From the cell containing the given text, extract its center point as (x, y) coordinate. 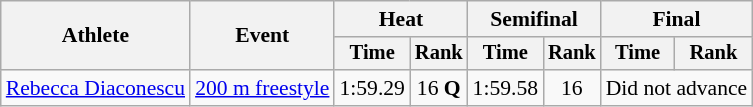
200 m freestyle (262, 88)
Athlete (96, 36)
16 Q (439, 88)
Event (262, 36)
Semifinal (534, 19)
16 (572, 88)
Heat (400, 19)
Did not advance (677, 88)
Rebecca Diaconescu (96, 88)
1:59.58 (506, 88)
Final (677, 19)
1:59.29 (372, 88)
